Provide the (X, Y) coordinate of the cell's center where the given text is located.  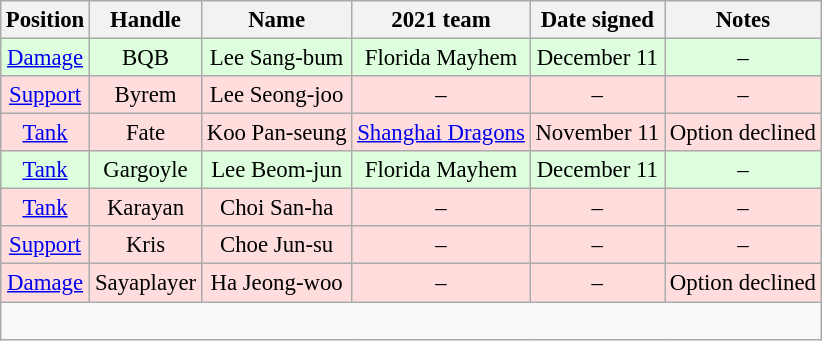
Position (46, 20)
Gargoyle (146, 170)
Karayan (146, 208)
Choe Jun-su (276, 245)
BQB (146, 57)
Kris (146, 245)
Ha Jeong-woo (276, 283)
Lee Beom-jun (276, 170)
Sayaplayer (146, 283)
Shanghai Dragons (441, 133)
Fate (146, 133)
Lee Seong-joo (276, 95)
Byrem (146, 95)
2021 team (441, 20)
November 11 (597, 133)
Lee Sang-bum (276, 57)
Choi San-ha (276, 208)
Name (276, 20)
Date signed (597, 20)
Handle (146, 20)
Koo Pan-seung (276, 133)
Notes (742, 20)
